Scan for the cell matching the given text and deliver its (x, y) coordinate at center. 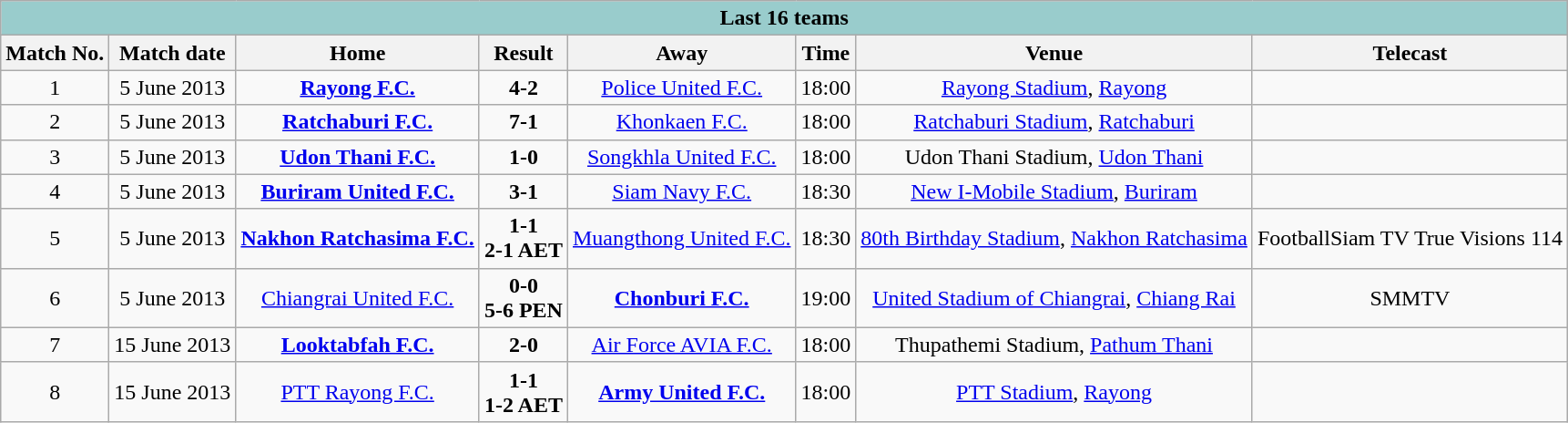
Ratchaburi Stadium, Ratchaburi (1054, 122)
Khonkaen F.C. (681, 122)
1-12-1 AET (523, 239)
Last 16 teams (785, 18)
Time (826, 53)
Buriram United F.C. (358, 191)
3 (55, 157)
Siam Navy F.C. (681, 191)
Police United F.C. (681, 88)
Thupathemi Stadium, Pathum Thani (1054, 345)
8 (55, 392)
80th Birthday Stadium, Nakhon Ratchasima (1054, 239)
Away (681, 53)
Udon Thani F.C. (358, 157)
Telecast (1410, 53)
7 (55, 345)
Nakhon Ratchasima F.C. (358, 239)
Rayong Stadium, Rayong (1054, 88)
Rayong F.C. (358, 88)
5 (55, 239)
Looktabfah F.C. (358, 345)
1-0 (523, 157)
2-0 (523, 345)
2 (55, 122)
19:00 (826, 297)
Chiangrai United F.C. (358, 297)
Result (523, 53)
SMMTV (1410, 297)
3-1 (523, 191)
1 (55, 88)
0-0 5-6 PEN (523, 297)
Match No. (55, 53)
Army United F.C. (681, 392)
4-2 (523, 88)
Venue (1054, 53)
Air Force AVIA F.C. (681, 345)
Muangthong United F.C. (681, 239)
PTT Rayong F.C. (358, 392)
Match date (173, 53)
New I-Mobile Stadium, Buriram (1054, 191)
Home (358, 53)
Songkhla United F.C. (681, 157)
4 (55, 191)
7-1 (523, 122)
FootballSiam TV True Visions 114 (1410, 239)
PTT Stadium, Rayong (1054, 392)
1-11-2 AET (523, 392)
Ratchaburi F.C. (358, 122)
Udon Thani Stadium, Udon Thani (1054, 157)
6 (55, 297)
United Stadium of Chiangrai, Chiang Rai (1054, 297)
Chonburi F.C. (681, 297)
